Scan for the cell matching the given text and deliver its [x, y] coordinate at center. 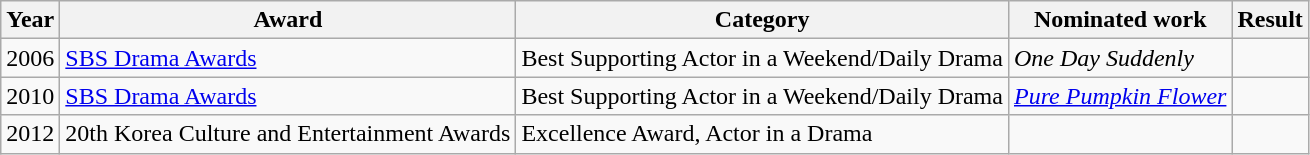
20th Korea Culture and Entertainment Awards [288, 134]
Award [288, 20]
Category [762, 20]
2010 [30, 96]
Excellence Award, Actor in a Drama [762, 134]
Pure Pumpkin Flower [1120, 96]
Nominated work [1120, 20]
2006 [30, 58]
2012 [30, 134]
Result [1270, 20]
One Day Suddenly [1120, 58]
Year [30, 20]
